Return (X, Y) of the center of cell containing provided text 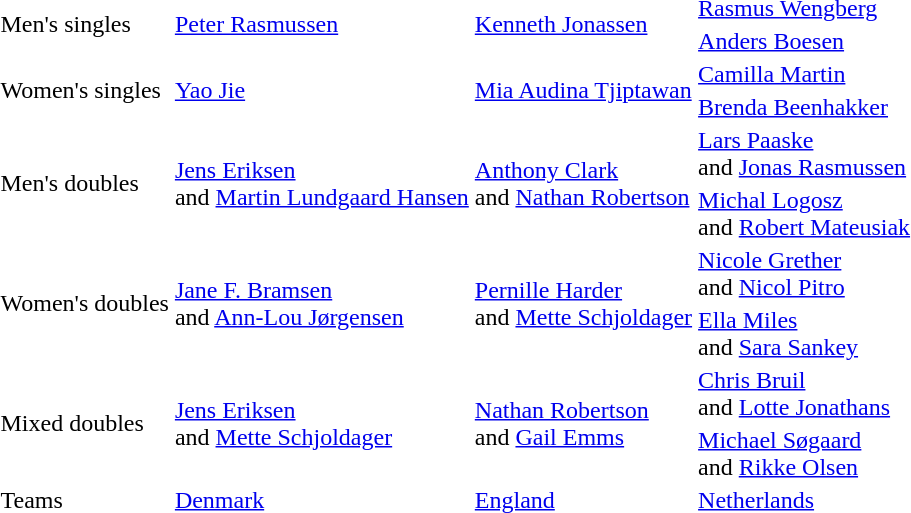
Pernille Harderand Mette Schjoldager (583, 304)
Jane F. Bramsenand Ann-Lou Jørgensen (322, 304)
Jens Eriksenand Martin Lundgaard Hansen (322, 184)
Mia Audina Tjiptawan (583, 90)
Anthony Clarkand Nathan Robertson (583, 184)
Nathan Robertsonand Gail Emms (583, 424)
Jens Eriksenand Mette Schjoldager (322, 424)
Yao Jie (322, 90)
